Return the (x, y) coordinate for the center point of the cell that contains the specified text.  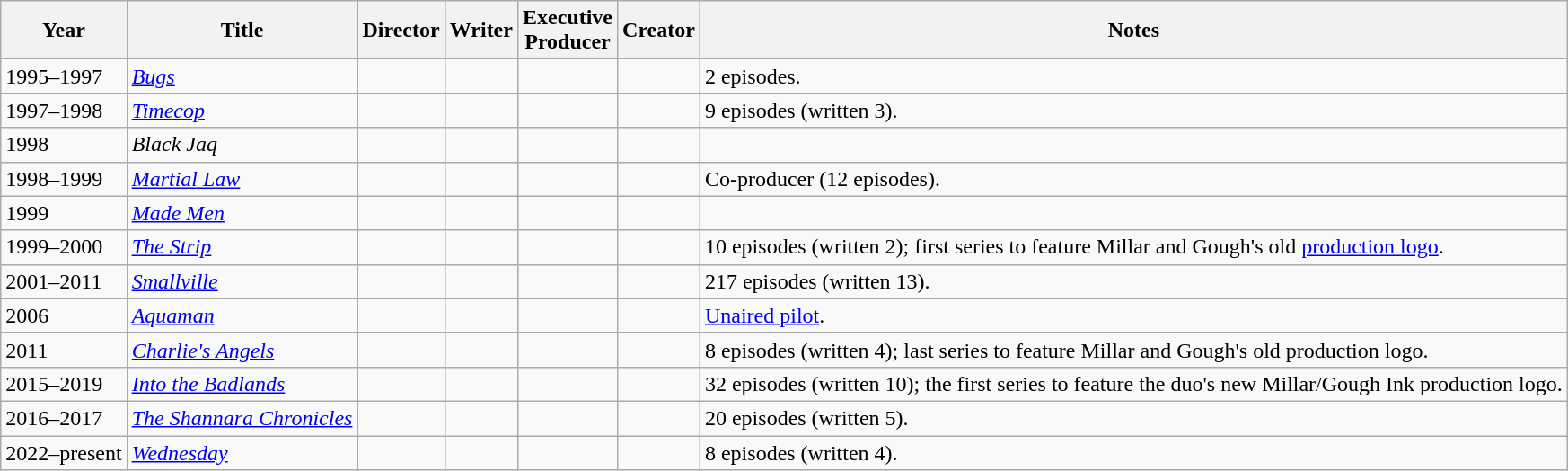
1998–1999 (64, 179)
1999 (64, 213)
Writer (481, 31)
1999–2000 (64, 247)
Black Jaq (242, 145)
Bugs (242, 76)
Smallville (242, 281)
1995–1997 (64, 76)
Co-producer (12 episodes). (1133, 179)
Director (401, 31)
Timecop (242, 111)
217 episodes (written 13). (1133, 281)
2011 (64, 350)
8 episodes (written 4). (1133, 452)
8 episodes (written 4); last series to feature Millar and Gough's old production logo. (1133, 350)
Charlie's Angels (242, 350)
The Shannara Chronicles (242, 418)
Creator (659, 31)
Made Men (242, 213)
2 episodes. (1133, 76)
2006 (64, 315)
1997–1998 (64, 111)
2016–2017 (64, 418)
10 episodes (written 2); first series to feature Millar and Gough's old production logo. (1133, 247)
Martial Law (242, 179)
Title (242, 31)
2001–2011 (64, 281)
Into the Badlands (242, 384)
Unaired pilot. (1133, 315)
9 episodes (written 3). (1133, 111)
The Strip (242, 247)
Wednesday (242, 452)
32 episodes (written 10); the first series to feature the duo's new Millar/Gough Ink production logo. (1133, 384)
Notes (1133, 31)
2015–2019 (64, 384)
Year (64, 31)
20 episodes (written 5). (1133, 418)
1998 (64, 145)
2022–present (64, 452)
ExecutiveProducer (568, 31)
Aquaman (242, 315)
